Provide the (X, Y) coordinate of the cell's center where the given text is located.  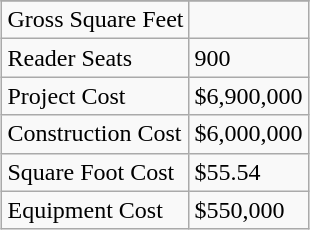
Gross Square Feet (96, 20)
$6,000,000 (248, 134)
$6,900,000 (248, 96)
900 (248, 58)
Reader Seats (96, 58)
Equipment Cost (96, 210)
Project Cost (96, 96)
$55.54 (248, 172)
Construction Cost (96, 134)
$550,000 (248, 210)
Square Foot Cost (96, 172)
